Identify which cell holds the provided text, then report its (x, y) central coordinate. 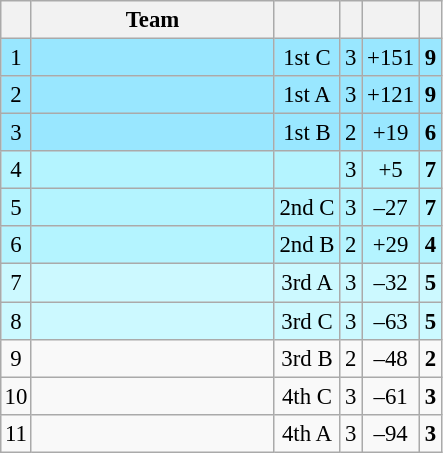
–63 (391, 321)
–48 (391, 358)
1st B (307, 133)
3rd A (307, 283)
+29 (391, 245)
1st C (307, 58)
+5 (391, 170)
4th C (307, 396)
–27 (391, 208)
4th A (307, 433)
–94 (391, 433)
1 (16, 58)
Team (152, 20)
–32 (391, 283)
+121 (391, 95)
8 (16, 321)
10 (16, 396)
11 (16, 433)
–61 (391, 396)
+151 (391, 58)
+19 (391, 133)
3rd B (307, 358)
1st A (307, 95)
2nd C (307, 208)
2nd B (307, 245)
3rd C (307, 321)
